Capture the cell that displays the provided text and extract its (X, Y) central coordinate. 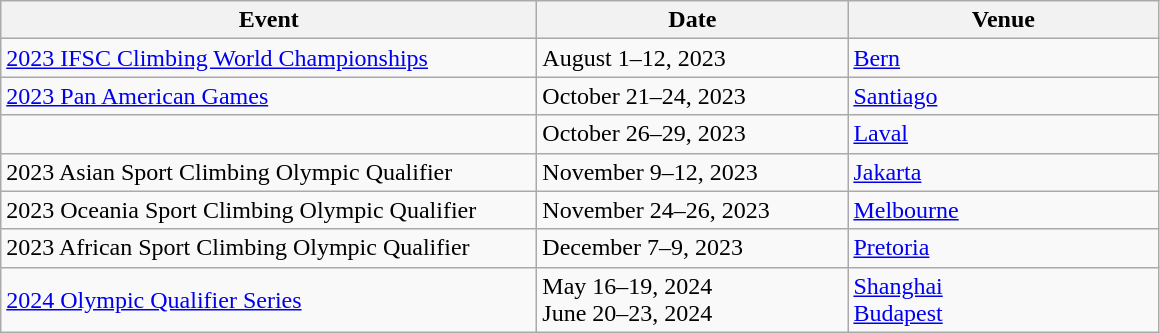
October 26–29, 2023 (692, 134)
2023 Asian Sport Climbing Olympic Qualifier (269, 172)
Pretoria (1004, 248)
Event (269, 20)
November 9–12, 2023 (692, 172)
May 16–19, 2024June 20–23, 2024 (692, 300)
December 7–9, 2023 (692, 248)
Bern (1004, 58)
August 1–12, 2023 (692, 58)
Shanghai Budapest (1004, 300)
Jakarta (1004, 172)
2024 Olympic Qualifier Series (269, 300)
Santiago (1004, 96)
November 24–26, 2023 (692, 210)
2023 African Sport Climbing Olympic Qualifier (269, 248)
Laval (1004, 134)
Venue (1004, 20)
Date (692, 20)
2023 Pan American Games (269, 96)
Melbourne (1004, 210)
2023 IFSC Climbing World Championships (269, 58)
October 21–24, 2023 (692, 96)
2023 Oceania Sport Climbing Olympic Qualifier (269, 210)
